Determine the [x, y] coordinate at the center of the cell enclosing the given text.  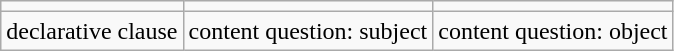
content question: object [553, 31]
declarative clause [92, 31]
content question: subject [308, 31]
